From the cell containing the given text, extract its center point as [X, Y] coordinate. 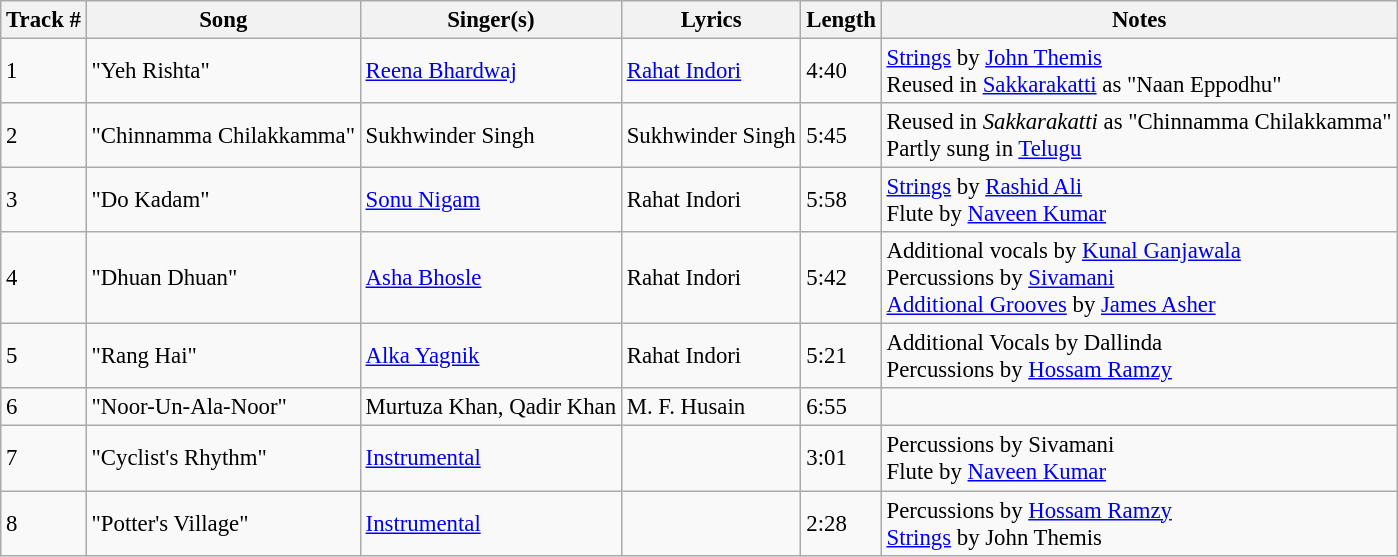
8 [44, 524]
5:58 [841, 200]
4:40 [841, 72]
Length [841, 20]
2 [44, 136]
"Cyclist's Rhythm" [223, 458]
5:42 [841, 278]
Strings by Rashid Ali Flute by Naveen Kumar [1139, 200]
Additional vocals by Kunal Ganjawala Percussions by Sivamani Additional Grooves by James Asher [1139, 278]
Murtuza Khan, Qadir Khan [490, 407]
"Potter's Village" [223, 524]
Track # [44, 20]
Notes [1139, 20]
1 [44, 72]
"Chinnamma Chilakkamma" [223, 136]
6:55 [841, 407]
5 [44, 356]
"Noor-Un-Ala-Noor" [223, 407]
5:45 [841, 136]
Asha Bhosle [490, 278]
Alka Yagnik [490, 356]
"Dhuan Dhuan" [223, 278]
Percussions by Sivamani Flute by Naveen Kumar [1139, 458]
Singer(s) [490, 20]
"Yeh Rishta" [223, 72]
Lyrics [711, 20]
Additional Vocals by Dallinda Percussions by Hossam Ramzy [1139, 356]
4 [44, 278]
7 [44, 458]
M. F. Husain [711, 407]
3:01 [841, 458]
6 [44, 407]
Percussions by Hossam Ramzy Strings by John Themis [1139, 524]
"Rang Hai" [223, 356]
Strings by John Themis Reused in Sakkarakatti as "Naan Eppodhu" [1139, 72]
5:21 [841, 356]
Sonu Nigam [490, 200]
"Do Kadam" [223, 200]
Reena Bhardwaj [490, 72]
Song [223, 20]
2:28 [841, 524]
Reused in Sakkarakatti as "Chinnamma Chilakkamma" Partly sung in Telugu [1139, 136]
3 [44, 200]
